Find where the given text appears and provide that cell's center as [X, Y] coordinate. 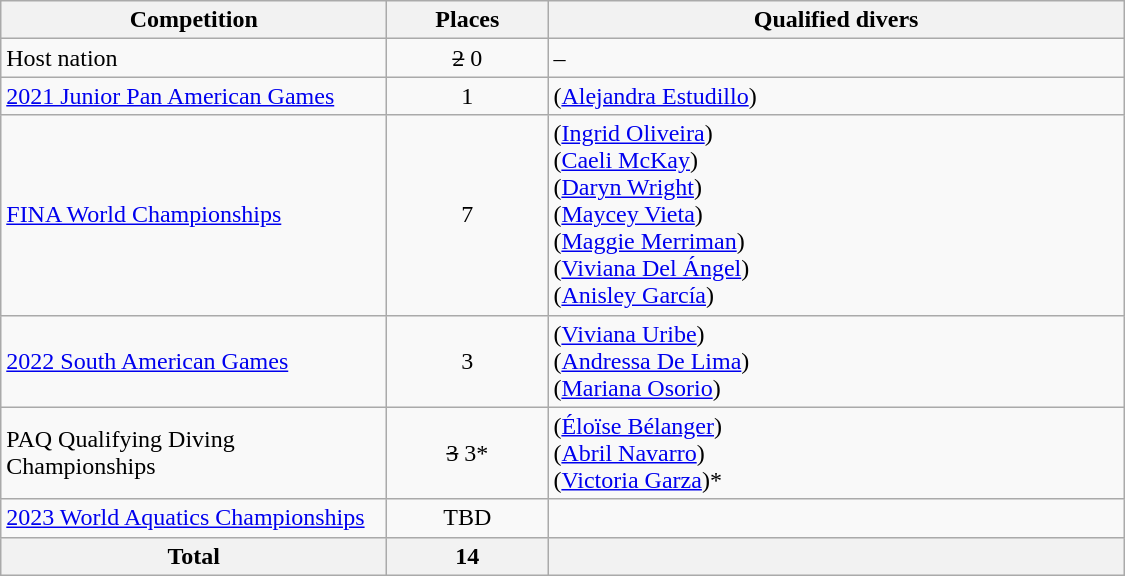
1 [468, 96]
(Éloïse Bélanger) (Abril Navarro) (Victoria Garza)* [836, 453]
– [836, 58]
(Alejandra Estudillo) [836, 96]
Host nation [194, 58]
Qualified divers [836, 20]
Places [468, 20]
2023 World Aquatics Championships [194, 518]
3 3* [468, 453]
14 [468, 556]
(Ingrid Oliveira) (Caeli McKay) (Daryn Wright) (Maycey Vieta) (Maggie Merriman) (Viviana Del Ángel) (Anisley García) [836, 215]
Total [194, 556]
2 0 [468, 58]
TBD [468, 518]
7 [468, 215]
2022 South American Games [194, 361]
FINA World Championships [194, 215]
Competition [194, 20]
PAQ Qualifying Diving Championships [194, 453]
2021 Junior Pan American Games [194, 96]
3 [468, 361]
(Viviana Uribe) (Andressa De Lima) (Mariana Osorio) [836, 361]
